Return the [X, Y] coordinate for the center point of the cell that contains the specified text.  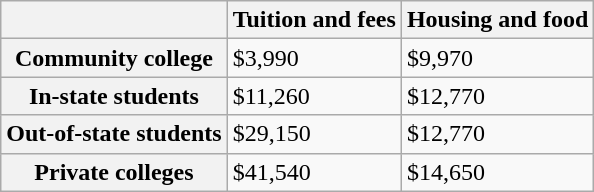
Tuition and fees [314, 20]
$3,990 [314, 58]
Community college [114, 58]
Out-of-state students [114, 134]
$11,260 [314, 96]
In-state students [114, 96]
$41,540 [314, 172]
Housing and food [497, 20]
$29,150 [314, 134]
$14,650 [497, 172]
Private colleges [114, 172]
$9,970 [497, 58]
